Capture the cell that displays the provided text and extract its [X, Y] central coordinate. 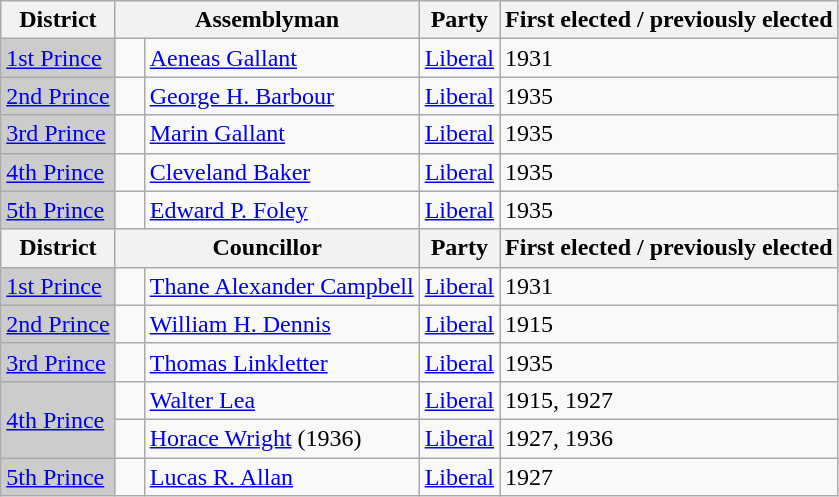
Walter Lea [282, 400]
Aeneas Gallant [282, 58]
1915, 1927 [670, 400]
Marin Gallant [282, 134]
William H. Dennis [282, 324]
Thane Alexander Campbell [282, 286]
1927 [670, 477]
1927, 1936 [670, 438]
Horace Wright (1936) [282, 438]
Councillor [267, 248]
1915 [670, 324]
Thomas Linkletter [282, 362]
George H. Barbour [282, 96]
Cleveland Baker [282, 172]
Lucas R. Allan [282, 477]
Assemblyman [267, 20]
Edward P. Foley [282, 210]
